Identify which cell holds the provided text, then report its (X, Y) central coordinate. 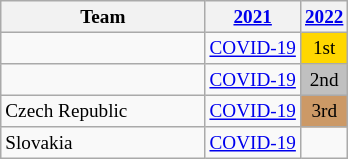
Slovakia (103, 143)
1st (324, 48)
Czech Republic (103, 111)
3rd (324, 111)
2021 (253, 17)
2nd (324, 80)
2022 (324, 17)
Team (103, 17)
